Find where the given text appears and provide that cell's center as [X, Y] coordinate. 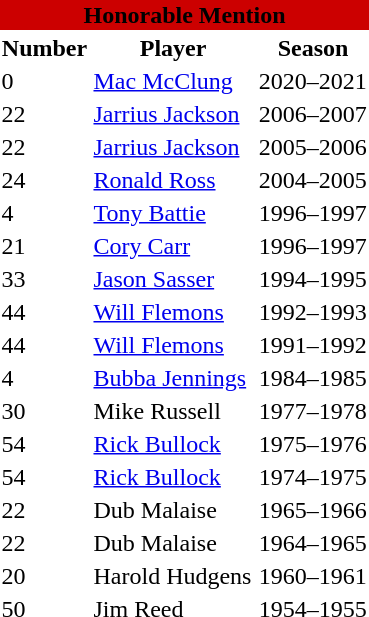
Number [44, 48]
21 [44, 246]
1975–1976 [313, 444]
20 [44, 576]
Honorable Mention [184, 15]
Player [173, 48]
2004–2005 [313, 180]
0 [44, 81]
Ronald Ross [173, 180]
1977–1978 [313, 411]
Jason Sasser [173, 279]
1991–1992 [313, 345]
1960–1961 [313, 576]
1984–1985 [313, 378]
24 [44, 180]
1992–1993 [313, 312]
33 [44, 279]
Bubba Jennings [173, 378]
Tony Battie [173, 213]
Mac McClung [173, 81]
Harold Hudgens [173, 576]
Cory Carr [173, 246]
1964–1965 [313, 543]
Season [313, 48]
2020–2021 [313, 81]
2005–2006 [313, 147]
1994–1995 [313, 279]
2006–2007 [313, 114]
1974–1975 [313, 477]
30 [44, 411]
Mike Russell [173, 411]
1965–1966 [313, 510]
